Scan for the cell matching the given text and deliver its (X, Y) coordinate at center. 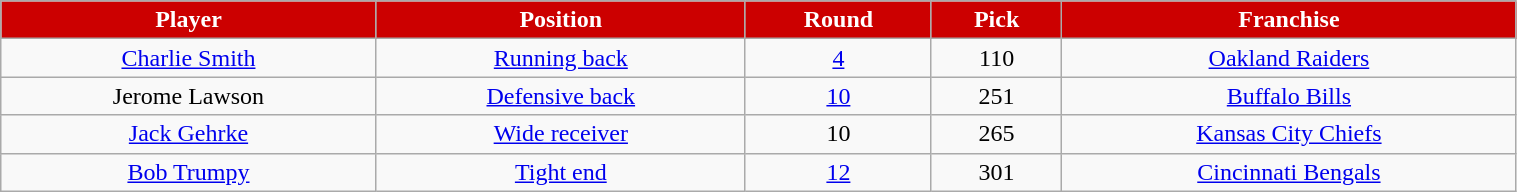
Tight end (560, 172)
Pick (996, 20)
12 (838, 172)
110 (996, 58)
Kansas City Chiefs (1289, 134)
Charlie Smith (188, 58)
Buffalo Bills (1289, 96)
Position (560, 20)
Player (188, 20)
Cincinnati Bengals (1289, 172)
Oakland Raiders (1289, 58)
301 (996, 172)
Running back (560, 58)
Round (838, 20)
Jerome Lawson (188, 96)
4 (838, 58)
251 (996, 96)
Jack Gehrke (188, 134)
265 (996, 134)
Franchise (1289, 20)
Defensive back (560, 96)
Bob Trumpy (188, 172)
Wide receiver (560, 134)
